Scan for the cell matching the given text and deliver its [X, Y] coordinate at center. 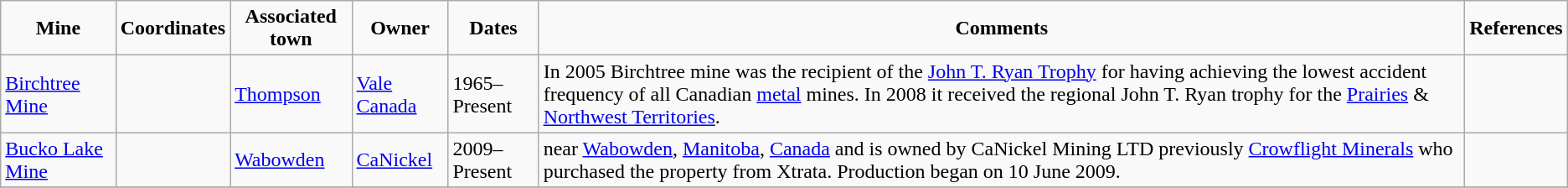
Birchtree Mine [59, 94]
2009–Present [493, 159]
Thompson [291, 94]
Coordinates [173, 29]
Vale Canada [400, 94]
References [1516, 29]
CaNickel [400, 159]
Dates [493, 29]
Wabowden [291, 159]
Comments [1002, 29]
1965–Present [493, 94]
Associated town [291, 29]
Bucko Lake Mine [59, 159]
Owner [400, 29]
Mine [59, 29]
